Return (X, Y) of the center of cell containing provided text 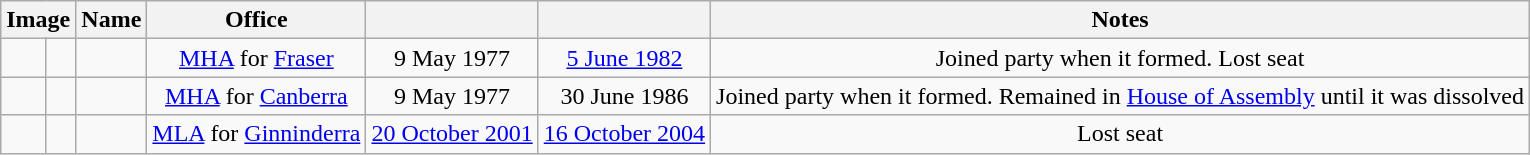
Name (112, 20)
Joined party when it formed. Remained in House of Assembly until it was dissolved (1120, 96)
Joined party when it formed. Lost seat (1120, 58)
Notes (1120, 20)
5 June 1982 (624, 58)
Lost seat (1120, 134)
MHA for Canberra (256, 96)
MHA for Fraser (256, 58)
MLA for Ginninderra (256, 134)
Image (38, 20)
Office (256, 20)
16 October 2004 (624, 134)
30 June 1986 (624, 96)
20 October 2001 (452, 134)
